From the cell containing the given text, extract its center point as [x, y] coordinate. 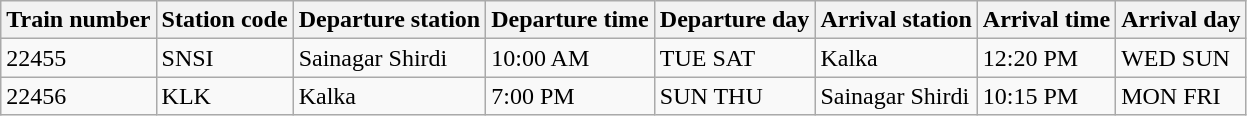
Arrival station [896, 20]
22456 [78, 96]
7:00 PM [570, 96]
Station code [224, 20]
MON FRI [1181, 96]
TUE SAT [734, 58]
Departure time [570, 20]
KLK [224, 96]
Departure day [734, 20]
22455 [78, 58]
SUN THU [734, 96]
Departure station [390, 20]
10:00 AM [570, 58]
Arrival time [1046, 20]
12:20 PM [1046, 58]
SNSI [224, 58]
10:15 PM [1046, 96]
Arrival day [1181, 20]
Train number [78, 20]
WED SUN [1181, 58]
